Find where the given text appears and provide that cell's center as (X, Y) coordinate. 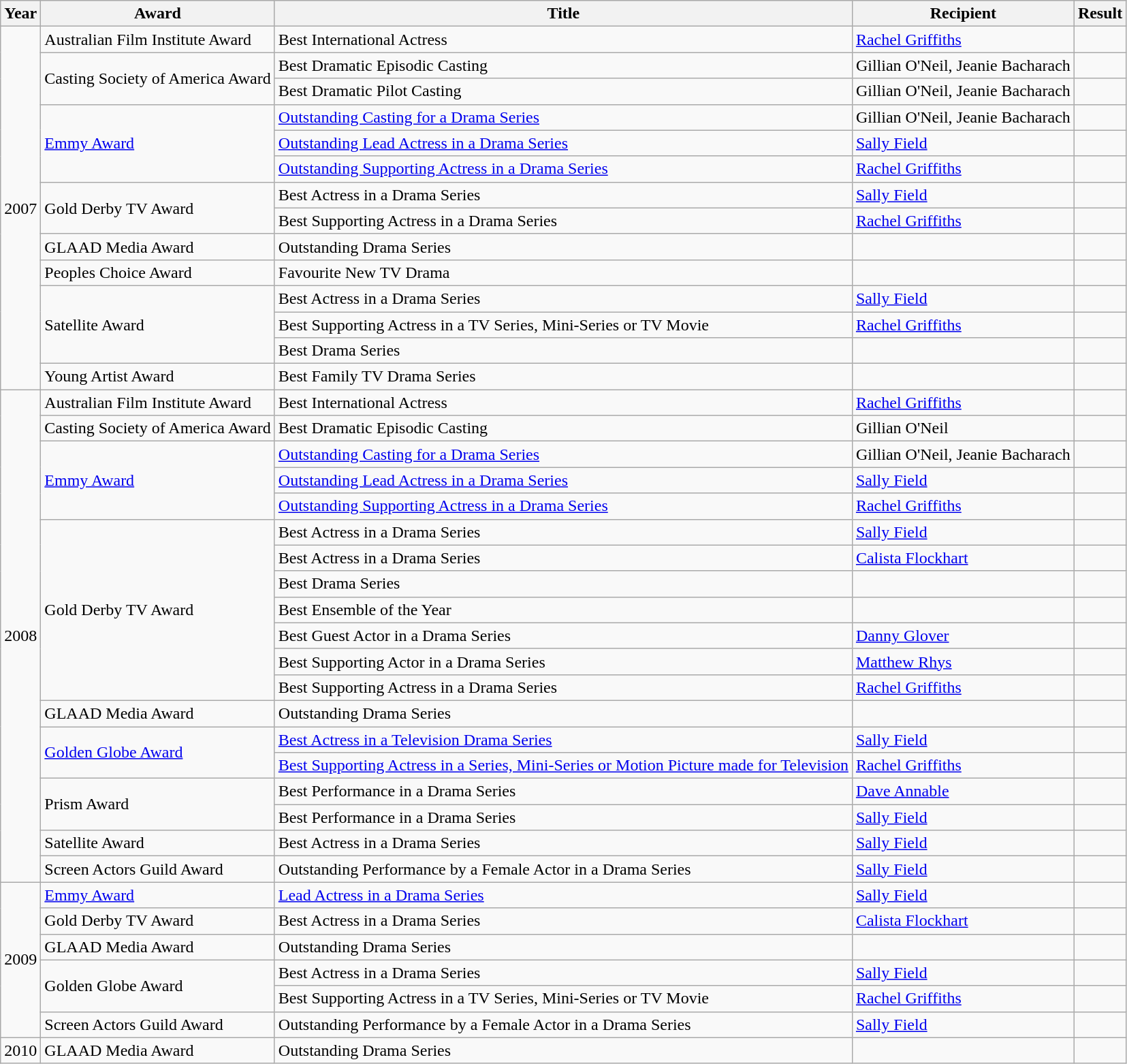
Best Dramatic Pilot Casting (563, 91)
Best Guest Actor in a Drama Series (563, 636)
Best Family TV Drama Series (563, 377)
Danny Glover (963, 636)
Peoples Choice Award (158, 272)
Recipient (963, 14)
2008 (20, 636)
Best Actress in a Television Drama Series (563, 739)
Year (20, 14)
Title (563, 14)
2009 (20, 960)
Best Ensemble of the Year (563, 610)
Best Supporting Actress in a Series, Mini-Series or Motion Picture made for Television (563, 766)
Favourite New TV Drama (563, 272)
2007 (20, 208)
Result (1100, 14)
Best Supporting Actor in a Drama Series (563, 661)
Award (158, 14)
Dave Annable (963, 792)
Gillian O'Neil (963, 428)
Lead Actress in a Drama Series (563, 895)
2010 (20, 1050)
Prism Award (158, 804)
Young Artist Award (158, 377)
Matthew Rhys (963, 661)
